Locate the cell with the specified text and output its [X, Y] center coordinate. 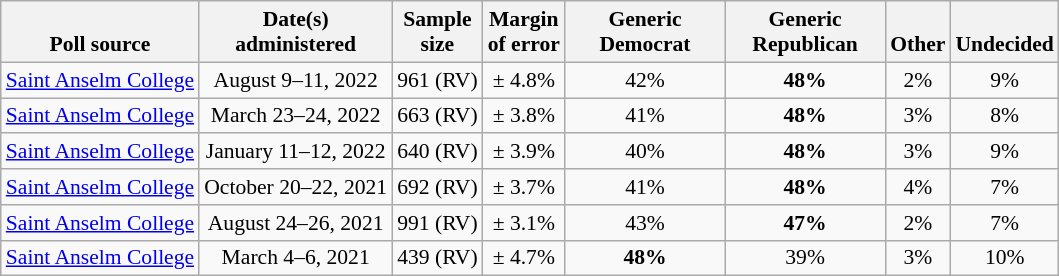
Undecided [1004, 32]
40% [645, 152]
August 24–26, 2021 [296, 223]
4% [918, 187]
± 4.8% [524, 80]
39% [805, 258]
Other [918, 32]
GenericRepublican [805, 32]
January 11–12, 2022 [296, 152]
± 3.7% [524, 187]
991 (RV) [438, 223]
± 3.1% [524, 223]
43% [645, 223]
Samplesize [438, 32]
Poll source [100, 32]
Marginof error [524, 32]
10% [1004, 258]
October 20–22, 2021 [296, 187]
± 3.9% [524, 152]
August 9–11, 2022 [296, 80]
March 23–24, 2022 [296, 116]
March 4–6, 2021 [296, 258]
8% [1004, 116]
GenericDemocrat [645, 32]
42% [645, 80]
961 (RV) [438, 80]
663 (RV) [438, 116]
± 3.8% [524, 116]
± 4.7% [524, 258]
Date(s)administered [296, 32]
692 (RV) [438, 187]
439 (RV) [438, 258]
47% [805, 223]
640 (RV) [438, 152]
